Output the (x, y) coordinate of the center of the cell containing the given text.  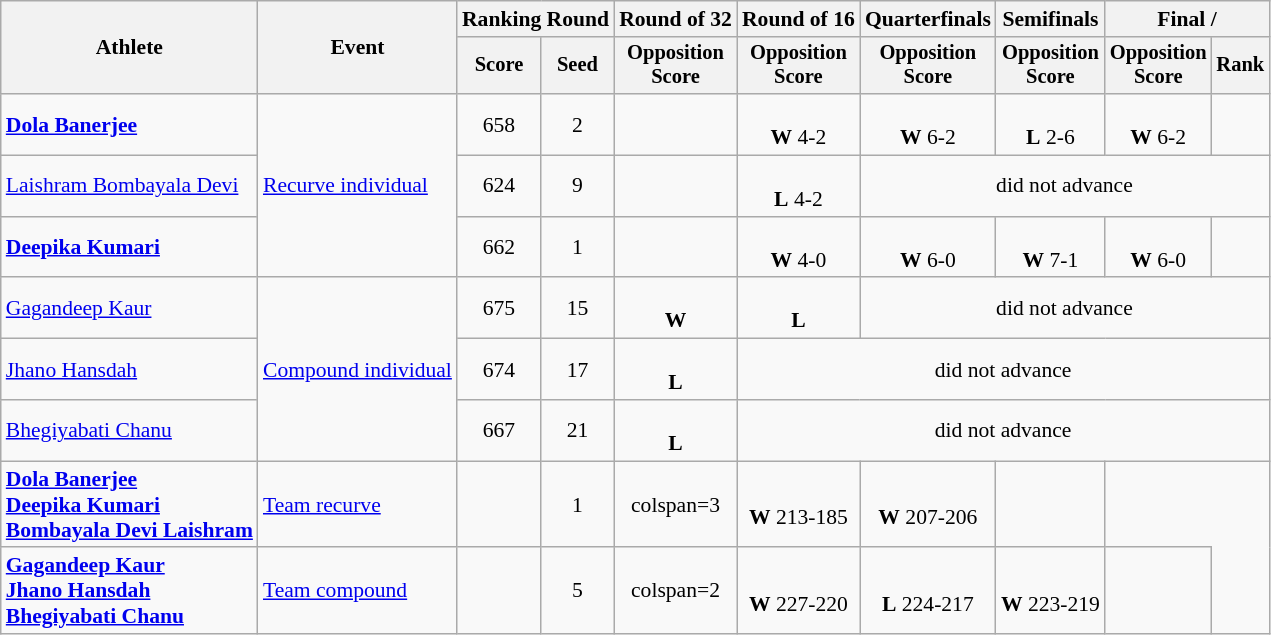
624 (499, 186)
Jhano Hansdah (130, 370)
Dola Banerjee Deepika Kumari Bombayala Devi Laishram (130, 504)
Laishram Bombayala Devi (130, 186)
658 (499, 124)
Quarterfinals (928, 19)
Semifinals (1050, 19)
5 (578, 592)
15 (578, 308)
colspan=3 (676, 504)
Recurve individual (358, 186)
Final / (1187, 19)
W (676, 308)
W 227-220 (798, 592)
W 207-206 (928, 504)
Athlete (130, 48)
Compound individual (358, 370)
Seed (578, 66)
L 2-6 (1050, 124)
674 (499, 370)
Score (499, 66)
W 213-185 (798, 504)
Rank (1241, 66)
Deepika Kumari (130, 248)
17 (578, 370)
21 (578, 430)
Team recurve (358, 504)
Team compound (358, 592)
667 (499, 430)
Gagandeep Kaur (130, 308)
Ranking Round (536, 19)
L 224-217 (928, 592)
W 7-1 (1050, 248)
W 4-0 (798, 248)
Event (358, 48)
2 (578, 124)
W 223-219 (1050, 592)
L 4-2 (798, 186)
Dola Banerjee (130, 124)
colspan=2 (676, 592)
W 4-2 (798, 124)
675 (499, 308)
Round of 16 (798, 19)
662 (499, 248)
Round of 32 (676, 19)
9 (578, 186)
Bhegiyabati Chanu (130, 430)
Gagandeep Kaur Jhano Hansdah Bhegiyabati Chanu (130, 592)
